Extract the [x, y] coordinate from the center of the cell holding the provided text.  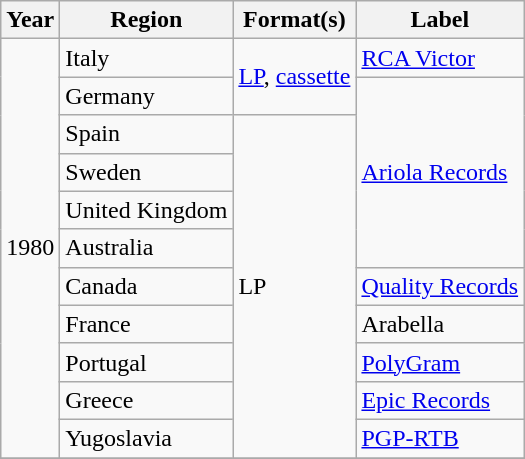
RCA Victor [440, 58]
United Kingdom [146, 210]
Canada [146, 286]
Greece [146, 400]
LP, cassette [294, 77]
Sweden [146, 172]
PGP-RTB [440, 438]
Portugal [146, 362]
Spain [146, 134]
Year [30, 20]
Australia [146, 248]
Italy [146, 58]
Epic Records [440, 400]
LP [294, 286]
Format(s) [294, 20]
France [146, 324]
Ariola Records [440, 172]
1980 [30, 248]
Quality Records [440, 286]
Arabella [440, 324]
Yugoslavia [146, 438]
Germany [146, 96]
PolyGram [440, 362]
Label [440, 20]
Region [146, 20]
